Return (x, y) of the center of cell containing provided text 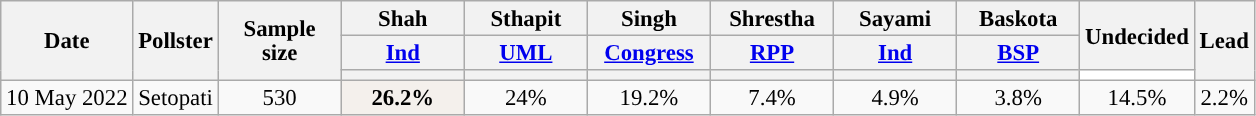
Lead (1224, 41)
26.2% (402, 98)
Sample size (280, 41)
7.4% (772, 98)
530 (280, 98)
Setopati (176, 98)
Pollster (176, 41)
Undecided (1137, 36)
BSP (1018, 54)
UML (526, 54)
24% (526, 98)
10 May 2022 (67, 98)
Baskota (1018, 18)
3.8% (1018, 98)
Date (67, 41)
4.9% (896, 98)
Congress (648, 54)
Shah (402, 18)
14.5% (1137, 98)
RPP (772, 54)
Sthapit (526, 18)
Sayami (896, 18)
Singh (648, 18)
Shrestha (772, 18)
19.2% (648, 98)
2.2% (1224, 98)
